Detect which cell encompasses the target text, then output its [x, y] center coordinate. 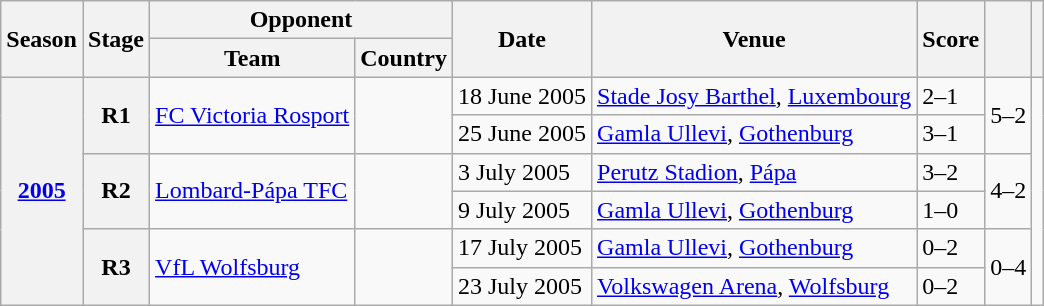
R1 [116, 115]
Volkswagen Arena, Wolfsburg [754, 286]
25 June 2005 [522, 134]
9 July 2005 [522, 210]
5–2 [1008, 115]
Score [951, 39]
Date [522, 39]
3 July 2005 [522, 172]
18 June 2005 [522, 96]
Venue [754, 39]
17 July 2005 [522, 248]
4–2 [1008, 191]
R2 [116, 191]
Country [404, 58]
3–1 [951, 134]
1–0 [951, 210]
R3 [116, 267]
Stage [116, 39]
Lombard-Pápa TFC [252, 191]
2–1 [951, 96]
23 July 2005 [522, 286]
Stade Josy Barthel, Luxembourg [754, 96]
Team [252, 58]
3–2 [951, 172]
Opponent [302, 20]
Perutz Stadion, Pápa [754, 172]
2005 [42, 191]
0–4 [1008, 267]
FC Victoria Rosport [252, 115]
Season [42, 39]
VfL Wolfsburg [252, 267]
